Scan for the cell matching the given text and deliver its [X, Y] coordinate at center. 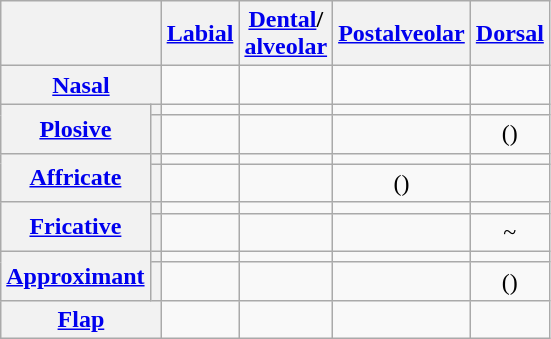
Fricative [76, 226]
Flap [81, 319]
Labial [200, 34]
~ [510, 232]
Plosive [76, 128]
Postalveolar [402, 34]
Nasal [81, 85]
Affricate [76, 178]
Dorsal [510, 34]
Approximant [76, 276]
Dental/alveolar [286, 34]
